Extract the (X, Y) coordinate from the center of the cell holding the provided text.  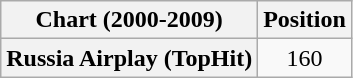
160 (305, 58)
Chart (2000-2009) (130, 20)
Russia Airplay (TopHit) (130, 58)
Position (305, 20)
